Find where the given text appears and provide that cell's center as [x, y] coordinate. 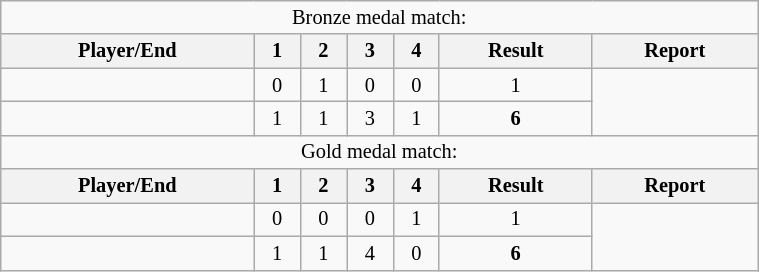
Gold medal match: [380, 152]
Bronze medal match: [380, 17]
